Capture the cell that displays the provided text and extract its [X, Y] central coordinate. 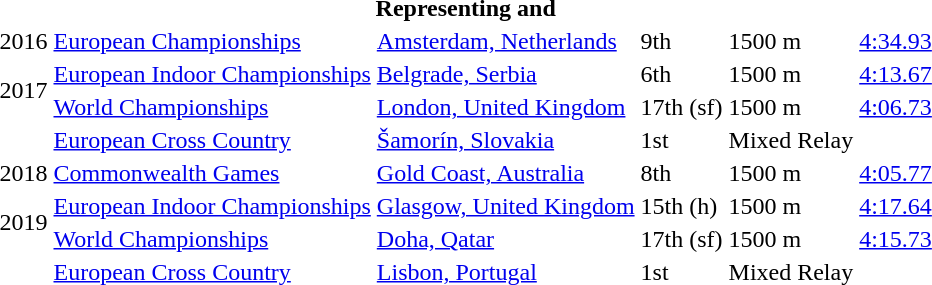
Belgrade, Serbia [506, 74]
8th [682, 173]
Doha, Qatar [506, 239]
European Cross Country [212, 140]
Mixed Relay [791, 140]
Gold Coast, Australia [506, 173]
Commonwealth Games [212, 173]
London, United Kingdom [506, 107]
15th (h) [682, 206]
Šamorín, Slovakia [506, 140]
European Championships [212, 41]
9th [682, 41]
Amsterdam, Netherlands [506, 41]
6th [682, 74]
1st [682, 140]
Glasgow, United Kingdom [506, 206]
